For the text-containing cell, return its midpoint in [X, Y] coordinate format. 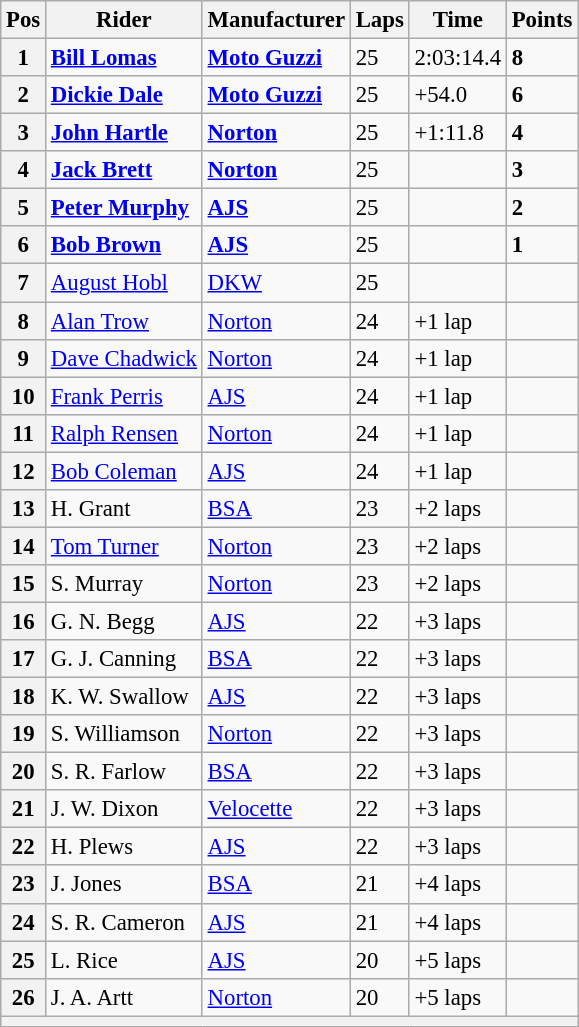
J. A. Artt [124, 997]
Pos [24, 20]
J. Jones [124, 885]
Ralph Rensen [124, 433]
Rider [124, 20]
14 [24, 546]
H. Plews [124, 847]
G. J. Canning [124, 659]
+1:11.8 [458, 133]
Alan Trow [124, 321]
Velocette [276, 809]
Time [458, 20]
11 [24, 433]
Dickie Dale [124, 95]
Bob Coleman [124, 471]
13 [24, 509]
Tom Turner [124, 546]
Bob Brown [124, 245]
Manufacturer [276, 20]
G. N. Begg [124, 621]
J. W. Dixon [124, 809]
August Hobl [124, 283]
DKW [276, 283]
26 [24, 997]
H. Grant [124, 509]
Points [542, 20]
S. Murray [124, 584]
5 [24, 208]
John Hartle [124, 133]
S. Williamson [124, 734]
18 [24, 697]
15 [24, 584]
Frank Perris [124, 396]
16 [24, 621]
Bill Lomas [124, 58]
17 [24, 659]
19 [24, 734]
Peter Murphy [124, 208]
S. R. Cameron [124, 922]
2:03:14.4 [458, 58]
Dave Chadwick [124, 358]
12 [24, 471]
7 [24, 283]
S. R. Farlow [124, 772]
+54.0 [458, 95]
9 [24, 358]
L. Rice [124, 960]
10 [24, 396]
Jack Brett [124, 170]
Laps [380, 20]
K. W. Swallow [124, 697]
